Identify which cell holds the provided text, then report its [X, Y] central coordinate. 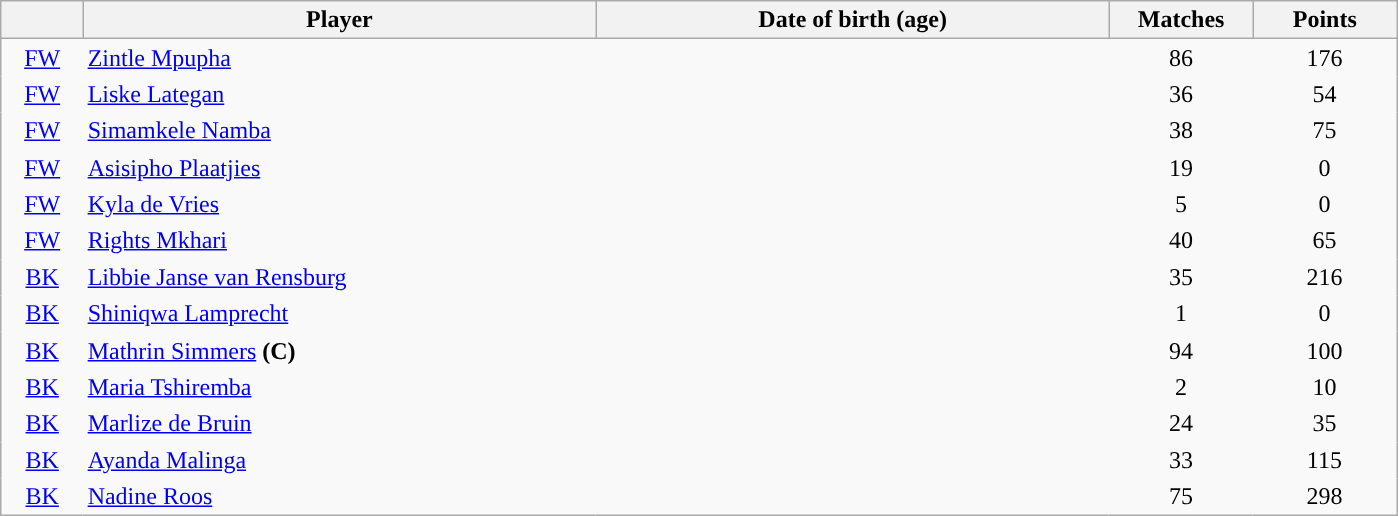
Points [1325, 20]
Nadine Roos [340, 496]
Ayanda Malinga [340, 460]
86 [1181, 58]
1 [1181, 314]
Kyla de Vries [340, 204]
298 [1325, 496]
Shiniqwa Lamprecht [340, 314]
Simamkele Namba [340, 132]
36 [1181, 94]
10 [1325, 388]
5 [1181, 204]
40 [1181, 240]
2 [1181, 388]
115 [1325, 460]
Marlize de Bruin [340, 424]
Maria Tshiremba [340, 388]
65 [1325, 240]
Asisipho Plaatjies [340, 168]
38 [1181, 132]
19 [1181, 168]
176 [1325, 58]
24 [1181, 424]
Mathrin Simmers (C) [340, 350]
Libbie Janse van Rensburg [340, 278]
Matches [1181, 20]
33 [1181, 460]
100 [1325, 350]
Liske Lategan [340, 94]
Rights Mkhari [340, 240]
Date of birth (age) [852, 20]
216 [1325, 278]
Zintle Mpupha [340, 58]
94 [1181, 350]
54 [1325, 94]
Player [340, 20]
